Provide the (X, Y) coordinate of the cell's center where the given text is located.  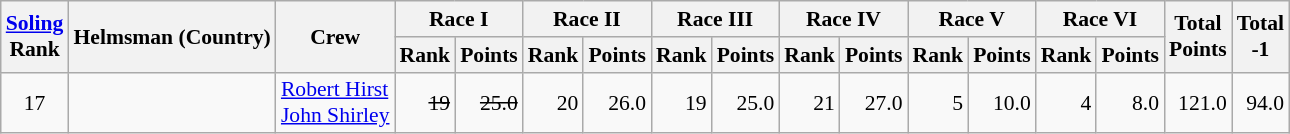
Race VI (1100, 19)
SolingRank (35, 36)
20 (554, 102)
Race V (972, 19)
Race I (459, 19)
17 (35, 102)
94.0 (1260, 102)
Race III (715, 19)
21 (810, 102)
5 (938, 102)
27.0 (874, 102)
121.0 (1198, 102)
10.0 (1002, 102)
4 (1066, 102)
Total Points (1198, 36)
Robert Hirst John Shirley (336, 102)
26.0 (617, 102)
Crew (336, 36)
8.0 (1130, 102)
Race II (587, 19)
Race IV (843, 19)
Helmsman (Country) (172, 36)
Total-1 (1260, 36)
